Determine the (x, y) coordinate at the center of the cell enclosing the given text.  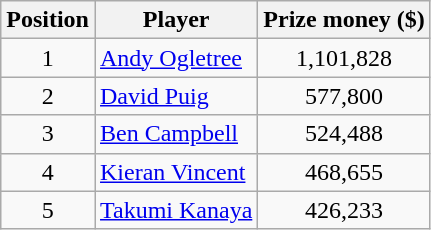
524,488 (344, 134)
2 (48, 96)
1,101,828 (344, 58)
Andy Ogletree (176, 58)
426,233 (344, 210)
5 (48, 210)
Player (176, 20)
Ben Campbell (176, 134)
577,800 (344, 96)
3 (48, 134)
468,655 (344, 172)
1 (48, 58)
Kieran Vincent (176, 172)
Takumi Kanaya (176, 210)
Prize money ($) (344, 20)
David Puig (176, 96)
Position (48, 20)
4 (48, 172)
